Extract the (x, y) coordinate from the center of the cell holding the provided text.  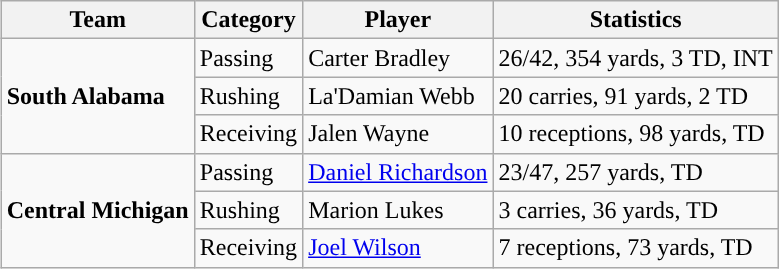
Daniel Richardson (398, 172)
Marion Lukes (398, 210)
7 receptions, 73 yards, TD (636, 248)
26/42, 354 yards, 3 TD, INT (636, 58)
Jalen Wayne (398, 134)
Statistics (636, 20)
20 carries, 91 yards, 2 TD (636, 96)
10 receptions, 98 yards, TD (636, 134)
Carter Bradley (398, 58)
South Alabama (98, 96)
Player (398, 20)
Joel Wilson (398, 248)
Category (248, 20)
23/47, 257 yards, TD (636, 172)
Central Michigan (98, 210)
3 carries, 36 yards, TD (636, 210)
La'Damian Webb (398, 96)
Team (98, 20)
